Determine the (x, y) coordinate at the center of the cell enclosing the given text.  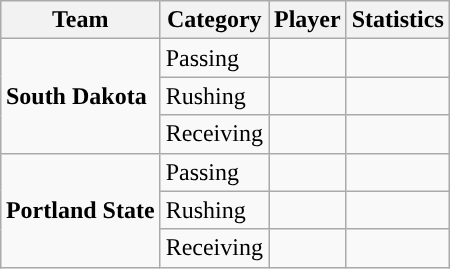
South Dakota (80, 96)
Category (214, 20)
Portland State (80, 210)
Team (80, 20)
Statistics (398, 20)
Player (307, 20)
